Detect which cell encompasses the target text, then output its [X, Y] center coordinate. 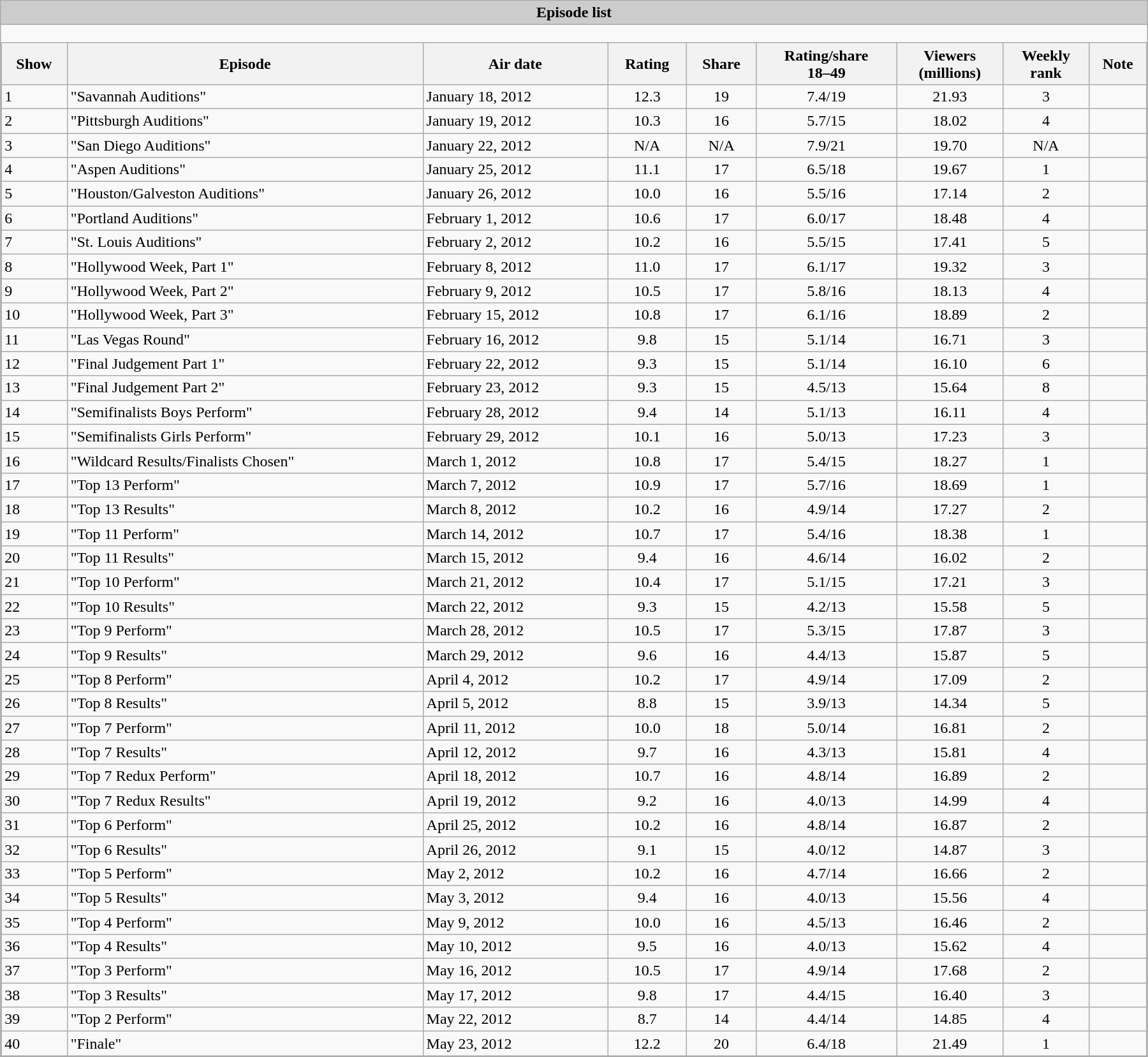
Share [722, 64]
4.7/14 [827, 873]
January 26, 2012 [515, 194]
April 5, 2012 [515, 704]
5.4/16 [827, 534]
25 [34, 679]
May 3, 2012 [515, 898]
6.1/16 [827, 315]
22 [34, 607]
"Top 7 Redux Perform" [245, 776]
16.46 [950, 922]
"Las Vegas Round" [245, 339]
April 26, 2012 [515, 849]
April 4, 2012 [515, 679]
16.66 [950, 873]
February 23, 2012 [515, 388]
6.1/17 [827, 267]
"Final Judgement Part 1" [245, 364]
February 15, 2012 [515, 315]
9.5 [647, 947]
15.81 [950, 752]
27 [34, 728]
Episode [245, 64]
"Hollywood Week, Part 2" [245, 291]
17.87 [950, 631]
"Final Judgement Part 2" [245, 388]
Note [1117, 64]
March 8, 2012 [515, 509]
19.32 [950, 267]
February 16, 2012 [515, 339]
"Houston/Galveston Auditions" [245, 194]
7.9/21 [827, 145]
17.41 [950, 242]
16.87 [950, 825]
18.48 [950, 218]
Episode list [574, 13]
"Finale" [245, 1044]
"Top 7 Perform" [245, 728]
5.4/15 [827, 461]
7 [34, 242]
16.11 [950, 412]
"Top 8 Perform" [245, 679]
3.9/13 [827, 704]
31 [34, 825]
19.67 [950, 170]
"Top 5 Results" [245, 898]
March 28, 2012 [515, 631]
"Top 11 Results" [245, 558]
April 19, 2012 [515, 801]
April 18, 2012 [515, 776]
18.02 [950, 121]
10.3 [647, 121]
18.69 [950, 485]
5.7/15 [827, 121]
9.7 [647, 752]
15.58 [950, 607]
32 [34, 849]
36 [34, 947]
17.27 [950, 509]
12 [34, 364]
10.4 [647, 582]
21 [34, 582]
14.34 [950, 704]
16.81 [950, 728]
March 22, 2012 [515, 607]
33 [34, 873]
February 9, 2012 [515, 291]
"Top 9 Perform" [245, 631]
"Hollywood Week, Part 3" [245, 315]
Show [34, 64]
January 25, 2012 [515, 170]
6.4/18 [827, 1044]
5.5/15 [827, 242]
5.5/16 [827, 194]
5.0/14 [827, 728]
4.3/13 [827, 752]
Air date [515, 64]
9.1 [647, 849]
24 [34, 655]
5.1/15 [827, 582]
8.7 [647, 1019]
"St. Louis Auditions" [245, 242]
4.4/15 [827, 995]
February 22, 2012 [515, 364]
May 22, 2012 [515, 1019]
May 10, 2012 [515, 947]
Rating/share18–49 [827, 64]
5.8/16 [827, 291]
16.02 [950, 558]
"Pittsburgh Auditions" [245, 121]
4.6/14 [827, 558]
5.3/15 [827, 631]
"Top 10 Perform" [245, 582]
February 8, 2012 [515, 267]
"Top 4 Results" [245, 947]
March 15, 2012 [515, 558]
18.38 [950, 534]
38 [34, 995]
"Top 4 Perform" [245, 922]
11.1 [647, 170]
"Hollywood Week, Part 1" [245, 267]
6.0/17 [827, 218]
39 [34, 1019]
February 1, 2012 [515, 218]
16.71 [950, 339]
15.64 [950, 388]
January 22, 2012 [515, 145]
18.13 [950, 291]
March 1, 2012 [515, 461]
13 [34, 388]
"Top 5 Perform" [245, 873]
"Top 13 Perform" [245, 485]
February 28, 2012 [515, 412]
17.21 [950, 582]
"Top 3 Results" [245, 995]
January 19, 2012 [515, 121]
11 [34, 339]
18.89 [950, 315]
"San Diego Auditions" [245, 145]
4.0/12 [827, 849]
5.7/16 [827, 485]
7.4/19 [827, 96]
10.1 [647, 436]
May 23, 2012 [515, 1044]
April 12, 2012 [515, 752]
"Top 3 Perform" [245, 971]
15.62 [950, 947]
"Top 7 Results" [245, 752]
May 17, 2012 [515, 995]
17.68 [950, 971]
18.27 [950, 461]
10.9 [647, 485]
"Top 9 Results" [245, 655]
16.10 [950, 364]
May 9, 2012 [515, 922]
14.85 [950, 1019]
4.2/13 [827, 607]
12.3 [647, 96]
23 [34, 631]
"Portland Auditions" [245, 218]
17.23 [950, 436]
12.2 [647, 1044]
February 29, 2012 [515, 436]
9 [34, 291]
Viewers(millions) [950, 64]
4.4/14 [827, 1019]
5.0/13 [827, 436]
17.09 [950, 679]
"Semifinalists Girls Perform" [245, 436]
April 25, 2012 [515, 825]
May 16, 2012 [515, 971]
19.70 [950, 145]
4.4/13 [827, 655]
"Top 7 Redux Results" [245, 801]
March 29, 2012 [515, 655]
"Top 2 Perform" [245, 1019]
"Savannah Auditions" [245, 96]
"Top 8 Results" [245, 704]
March 7, 2012 [515, 485]
14.99 [950, 801]
"Top 13 Results" [245, 509]
28 [34, 752]
5.1/13 [827, 412]
21.93 [950, 96]
March 21, 2012 [515, 582]
"Wildcard Results/Finalists Chosen" [245, 461]
8.8 [647, 704]
21.49 [950, 1044]
15.87 [950, 655]
"Top 6 Perform" [245, 825]
16.89 [950, 776]
30 [34, 801]
"Top 6 Results" [245, 849]
May 2, 2012 [515, 873]
26 [34, 704]
9.2 [647, 801]
Weeklyrank [1046, 64]
37 [34, 971]
January 18, 2012 [515, 96]
March 14, 2012 [515, 534]
April 11, 2012 [515, 728]
15.56 [950, 898]
29 [34, 776]
9.6 [647, 655]
17.14 [950, 194]
6.5/18 [827, 170]
34 [34, 898]
"Semifinalists Boys Perform" [245, 412]
10.6 [647, 218]
"Aspen Auditions" [245, 170]
14.87 [950, 849]
"Top 10 Results" [245, 607]
Rating [647, 64]
10 [34, 315]
February 2, 2012 [515, 242]
"Top 11 Perform" [245, 534]
35 [34, 922]
11.0 [647, 267]
40 [34, 1044]
16.40 [950, 995]
